For the text-containing cell, return its midpoint in (x, y) coordinate format. 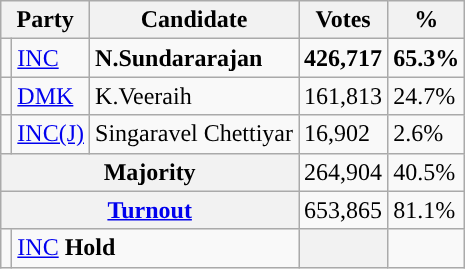
161,813 (344, 96)
Party (46, 20)
K.Veeraih (194, 96)
% (426, 20)
653,865 (344, 210)
2.6% (426, 134)
INC(J) (51, 134)
Turnout (150, 210)
N.Sundararajan (194, 58)
24.7% (426, 96)
16,902 (344, 134)
DMK (51, 96)
Candidate (194, 20)
INC Hold (156, 248)
40.5% (426, 172)
426,717 (344, 58)
264,904 (344, 172)
81.1% (426, 210)
Votes (344, 20)
Majority (150, 172)
INC (51, 58)
65.3% (426, 58)
Singaravel Chettiyar (194, 134)
